From the cell containing the given text, extract its center point as [x, y] coordinate. 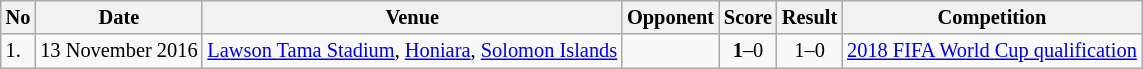
No [18, 17]
Opponent [670, 17]
Score [748, 17]
Competition [992, 17]
Date [118, 17]
1. [18, 51]
Venue [412, 17]
13 November 2016 [118, 51]
Result [810, 17]
2018 FIFA World Cup qualification [992, 51]
Lawson Tama Stadium, Honiara, Solomon Islands [412, 51]
